Extract the (x, y) coordinate from the center of the cell holding the provided text.  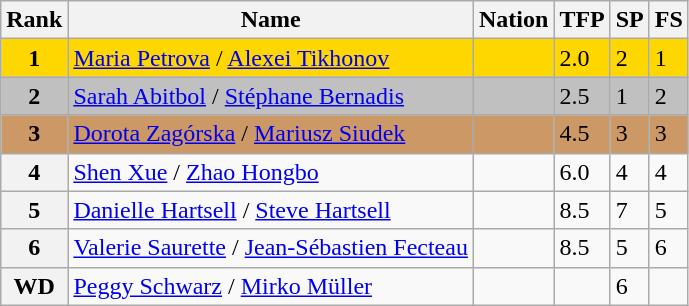
2.5 (582, 96)
SP (630, 20)
Valerie Saurette / Jean-Sébastien Fecteau (271, 248)
Sarah Abitbol / Stéphane Bernadis (271, 96)
Nation (513, 20)
7 (630, 210)
Shen Xue / Zhao Hongbo (271, 172)
FS (668, 20)
Rank (34, 20)
Peggy Schwarz / Mirko Müller (271, 286)
Name (271, 20)
Dorota Zagórska / Mariusz Siudek (271, 134)
WD (34, 286)
6.0 (582, 172)
4.5 (582, 134)
Maria Petrova / Alexei Tikhonov (271, 58)
Danielle Hartsell / Steve Hartsell (271, 210)
2.0 (582, 58)
TFP (582, 20)
